Return the (x, y) coordinate for the center point of the cell that contains the specified text.  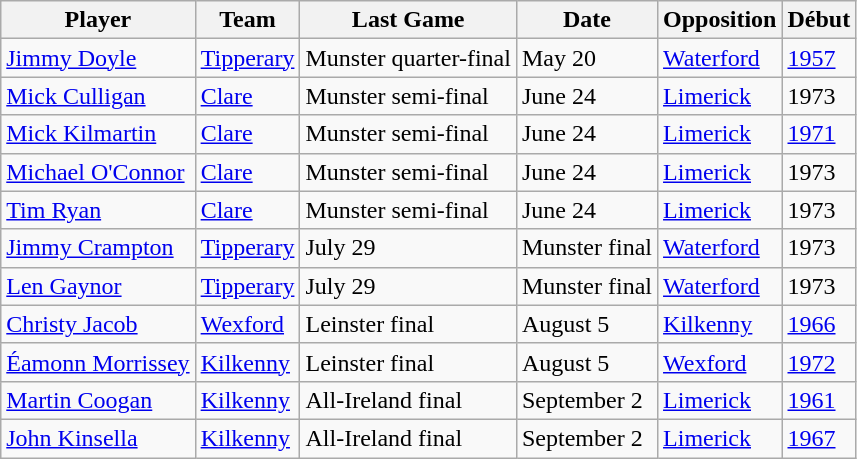
Munster quarter-final (408, 58)
Mick Culligan (98, 96)
1971 (819, 134)
Last Game (408, 20)
Len Gaynor (98, 286)
Team (248, 20)
Jimmy Crampton (98, 248)
1967 (819, 438)
John Kinsella (98, 438)
Éamonn Morrissey (98, 362)
Date (586, 20)
Martin Coogan (98, 400)
1957 (819, 58)
Début (819, 20)
1966 (819, 324)
Christy Jacob (98, 324)
Jimmy Doyle (98, 58)
Tim Ryan (98, 210)
Player (98, 20)
Mick Kilmartin (98, 134)
1961 (819, 400)
Opposition (720, 20)
Michael O'Connor (98, 172)
May 20 (586, 58)
1972 (819, 362)
